Capture the cell that displays the provided text and extract its (X, Y) central coordinate. 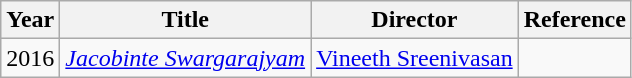
Jacobinte Swargarajyam (186, 58)
2016 (30, 58)
Vineeth Sreenivasan (415, 58)
Reference (574, 20)
Director (415, 20)
Year (30, 20)
Title (186, 20)
